Return [X, Y] of the center of cell containing provided text 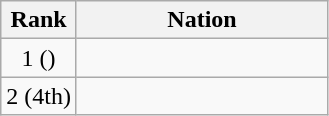
2 (4th) [39, 96]
Nation [202, 20]
1 () [39, 58]
Rank [39, 20]
